Return (x, y) of the center of cell containing provided text 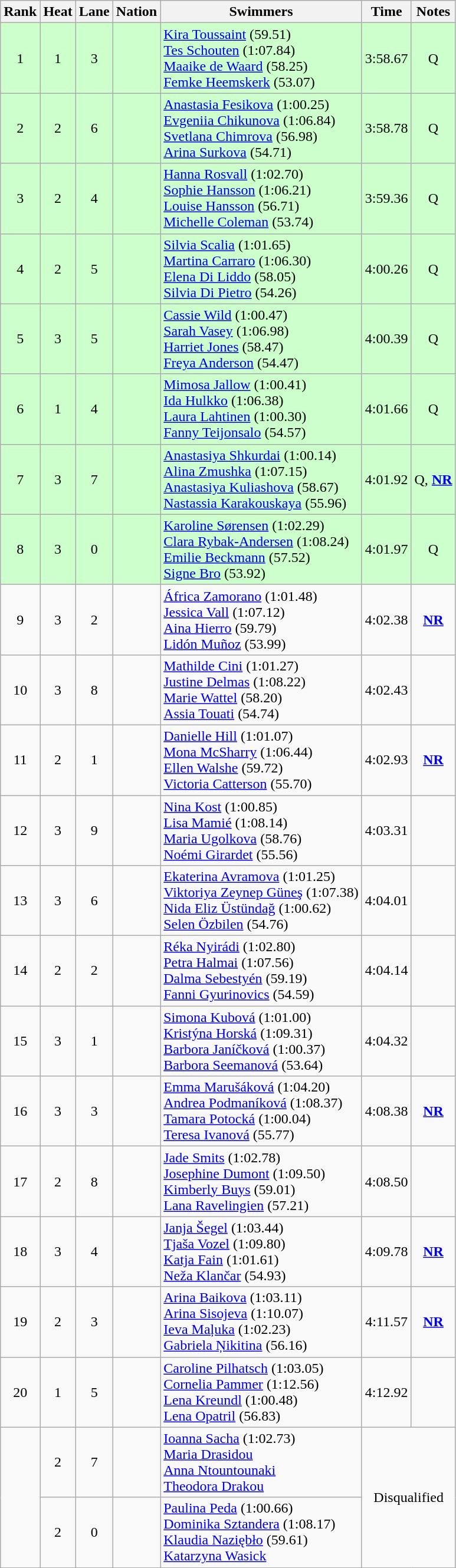
4:04.01 (386, 901)
4:02.93 (386, 760)
4:12.92 (386, 1392)
15 (20, 1041)
4:11.57 (386, 1322)
Ioanna Sacha (1:02.73)Maria DrasidouAnna NtountounakiTheodora Drakou (261, 1462)
16 (20, 1111)
19 (20, 1322)
Rank (20, 12)
4:09.78 (386, 1251)
20 (20, 1392)
Silvia Scalia (1:01.65)Martina Carraro (1:06.30)Elena Di Liddo (58.05)Silvia Di Pietro (54.26) (261, 269)
Nina Kost (1:00.85)Lisa Mamié (1:08.14)Maria Ugolkova (58.76)Noémi Girardet (55.56) (261, 830)
4:08.38 (386, 1111)
14 (20, 971)
Paulina Peda (1:00.66)Dominika Sztandera (1:08.17)Klaudia Naziębło (59.61)Katarzyna Wasick (261, 1532)
Anastasia Fesikova (1:00.25)Evgeniia Chikunova (1:06.84)Svetlana Chimrova (56.98)Arina Surkova (54.71) (261, 129)
10 (20, 690)
Caroline Pilhatsch (1:03.05)Cornelia Pammer (1:12.56)Lena Kreundl (1:00.48)Lena Opatril (56.83) (261, 1392)
4:03.31 (386, 830)
4:04.32 (386, 1041)
12 (20, 830)
3:59.36 (386, 198)
Time (386, 12)
Q, NR (433, 479)
Danielle Hill (1:01.07)Mona McSharry (1:06.44)Ellen Walshe (59.72)Victoria Catterson (55.70) (261, 760)
Kira Toussaint (59.51)Tes Schouten (1:07.84)Maaike de Waard (58.25)Femke Heemskerk (53.07) (261, 58)
Hanna Rosvall (1:02.70)Sophie Hansson (1:06.21)Louise Hansson (56.71)Michelle Coleman (53.74) (261, 198)
Heat (58, 12)
Arina Baikova (1:03.11)Arina Sisojeva (1:10.07)Ieva Maļuka (1:02.23)Gabriela Ņikitina (56.16) (261, 1322)
11 (20, 760)
Ekaterina Avramova (1:01.25)Viktoriya Zeynep Güneş (1:07.38)Nida Eliz Üstündağ (1:00.62)Selen Özbilen (54.76) (261, 901)
17 (20, 1182)
4:01.97 (386, 550)
Karoline Sørensen (1:02.29)Clara Rybak-Andersen (1:08.24)Emilie Beckmann (57.52)Signe Bro (53.92) (261, 550)
3:58.67 (386, 58)
4:00.26 (386, 269)
Swimmers (261, 12)
4:08.50 (386, 1182)
Réka Nyirádi (1:02.80)Petra Halmai (1:07.56)Dalma Sebestyén (59.19)Fanni Gyurinovics (54.59) (261, 971)
Jade Smits (1:02.78)Josephine Dumont (1:09.50)Kimberly Buys (59.01)Lana Ravelingien (57.21) (261, 1182)
4:02.43 (386, 690)
Notes (433, 12)
Janja Šegel (1:03.44)Tjaša Vozel (1:09.80)Katja Fain (1:01.61)Neža Klančar (54.93) (261, 1251)
4:01.92 (386, 479)
Mathilde Cini (1:01.27)Justine Delmas (1:08.22)Marie Wattel (58.20)Assia Touati (54.74) (261, 690)
4:00.39 (386, 338)
Nation (136, 12)
Simona Kubová (1:01.00)Kristýna Horská (1:09.31)Barbora Janíčková (1:00.37)Barbora Seemanová (53.64) (261, 1041)
13 (20, 901)
Cassie Wild (1:00.47)Sarah Vasey (1:06.98)Harriet Jones (58.47)Freya Anderson (54.47) (261, 338)
Lane (94, 12)
3:58.78 (386, 129)
Mimosa Jallow (1:00.41)Ida Hulkko (1:06.38)Laura Lahtinen (1:00.30)Fanny Teijonsalo (54.57) (261, 409)
4:02.38 (386, 619)
4:04.14 (386, 971)
Emma Marušáková (1:04.20)Andrea Podmaníková (1:08.37)Tamara Potocká (1:00.04)Teresa Ivanová (55.77) (261, 1111)
África Zamorano (1:01.48)Jessica Vall (1:07.12)Aina Hierro (59.79)Lidón Muñoz (53.99) (261, 619)
4:01.66 (386, 409)
Disqualified (408, 1497)
Anastasiya Shkurdai (1:00.14)Alina Zmushka (1:07.15)Anastasiya Kuliashova (58.67)Nastassia Karakouskaya (55.96) (261, 479)
18 (20, 1251)
